Return [X, Y] of the center of cell containing provided text 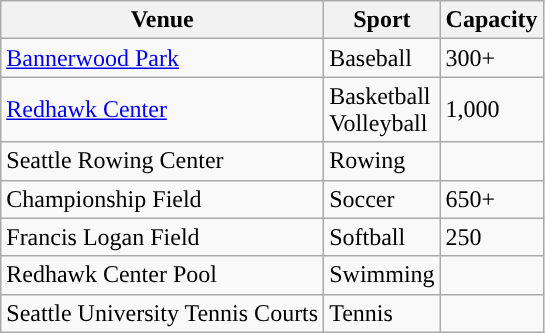
Baseball [382, 58]
Swimming [382, 275]
Redhawk Center Pool [162, 275]
1,000 [492, 110]
Basketball Volleyball [382, 110]
Venue [162, 20]
Capacity [492, 20]
Redhawk Center [162, 110]
Softball [382, 237]
Seattle University Tennis Courts [162, 313]
Sport [382, 20]
Bannerwood Park [162, 58]
Championship Field [162, 199]
Tennis [382, 313]
Seattle Rowing Center [162, 161]
Francis Logan Field [162, 237]
Soccer [382, 199]
250 [492, 237]
650+ [492, 199]
Rowing [382, 161]
300+ [492, 58]
